Locate the cell with the specified text and output its (X, Y) center coordinate. 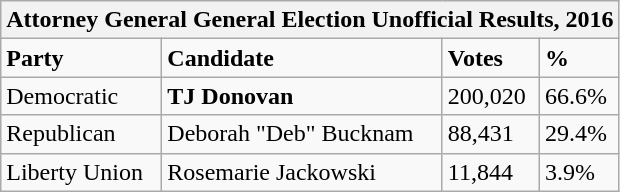
Attorney General General Election Unofficial Results, 2016 (310, 20)
11,844 (490, 172)
Liberty Union (82, 172)
Republican (82, 134)
Party (82, 58)
3.9% (579, 172)
29.4% (579, 134)
Democratic (82, 96)
Deborah "Deb" Bucknam (302, 134)
% (579, 58)
Rosemarie Jackowski (302, 172)
66.6% (579, 96)
Votes (490, 58)
200,020 (490, 96)
TJ Donovan (302, 96)
Candidate (302, 58)
88,431 (490, 134)
